Find where the given text appears and provide that cell's center as [X, Y] coordinate. 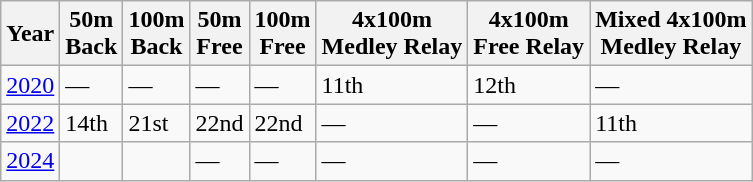
2020 [30, 85]
100mFree [282, 34]
50mBack [92, 34]
21st [156, 123]
Mixed 4x100mMedley Relay [671, 34]
50mFree [220, 34]
100mBack [156, 34]
2024 [30, 161]
Year [30, 34]
4x100mFree Relay [529, 34]
2022 [30, 123]
14th [92, 123]
12th [529, 85]
4x100mMedley Relay [392, 34]
